From the cell containing the given text, extract its center point as [X, Y] coordinate. 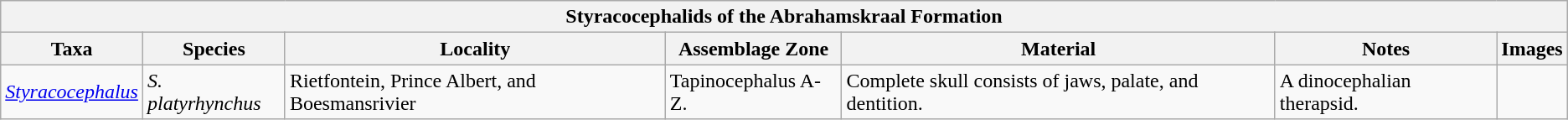
A dinocephalian therapsid. [1385, 92]
Taxa [72, 49]
Styracocephalus [72, 92]
Assemblage Zone [754, 49]
Material [1059, 49]
Images [1532, 49]
Styracocephalids of the Abrahamskraal Formation [784, 17]
Rietfontein, Prince Albert, and Boesmansrivier [475, 92]
Tapinocephalus A-Z. [754, 92]
Species [214, 49]
Notes [1385, 49]
S. platyrhynchus [214, 92]
Complete skull consists of jaws, palate, and dentition. [1059, 92]
Locality [475, 49]
